Capture the cell that displays the provided text and extract its [x, y] central coordinate. 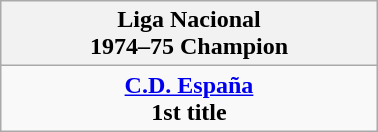
C.D. España1st title [189, 98]
Liga Nacional1974–75 Champion [189, 34]
